From the cell containing the given text, extract its center point as (X, Y) coordinate. 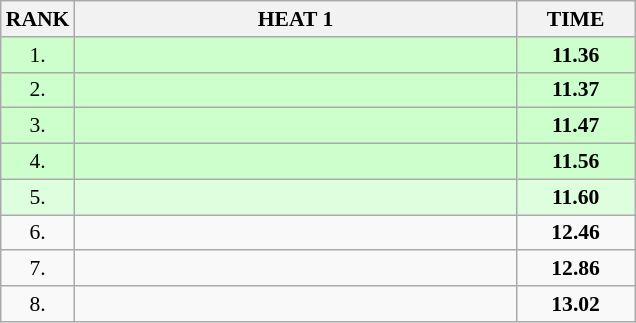
4. (38, 162)
11.37 (576, 90)
8. (38, 304)
12.86 (576, 269)
2. (38, 90)
3. (38, 126)
11.36 (576, 55)
1. (38, 55)
RANK (38, 19)
12.46 (576, 233)
5. (38, 197)
11.60 (576, 197)
TIME (576, 19)
11.56 (576, 162)
6. (38, 233)
11.47 (576, 126)
HEAT 1 (295, 19)
13.02 (576, 304)
7. (38, 269)
